Pinpoint the cell where the given text exists, returning its (X, Y) midpoint coordinate. 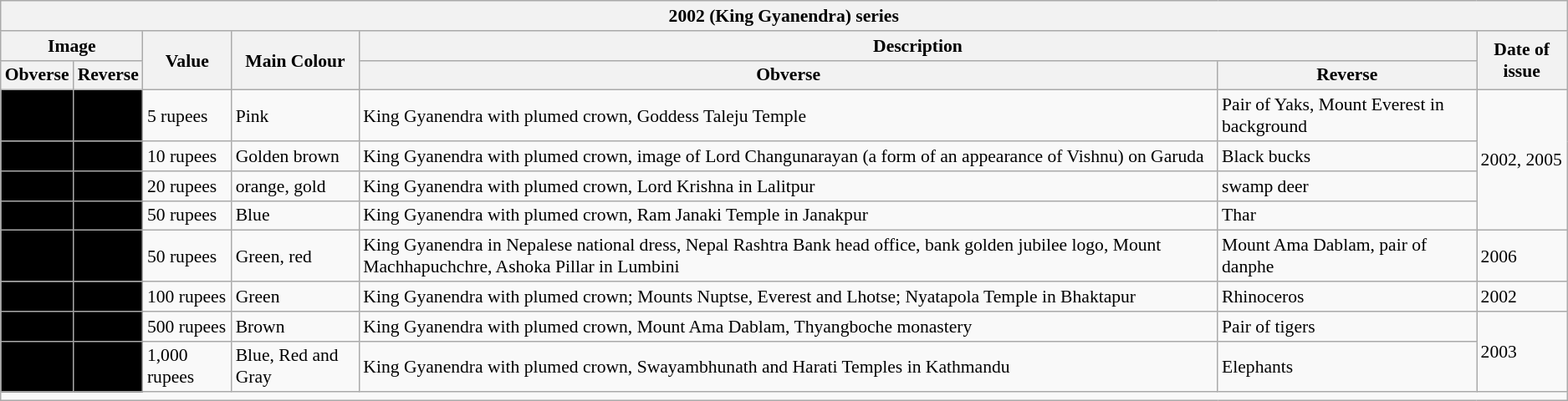
King Gyanendra with plumed crown, Mount Ama Dablam, Thyangboche monastery (788, 327)
Rhinoceros (1347, 297)
2002, 2005 (1522, 160)
King Gyanendra with plumed crown, Goddess Taleju Temple (788, 115)
King Gyanendra with plumed crown, Ram Janaki Temple in Janakpur (788, 216)
2003 (1522, 353)
1,000 rupees (187, 366)
Brown (296, 327)
Date of issue (1522, 60)
Description (917, 46)
Green, red (296, 256)
orange, gold (296, 186)
100 rupees (187, 297)
King Gyanendra with plumed crown, image of Lord Changunarayan (a form of an appearance of Vishnu) on Garuda (788, 156)
Thar (1347, 216)
Green (296, 297)
Blue, Red and Gray (296, 366)
20 rupees (187, 186)
5 rupees (187, 115)
Elephants (1347, 366)
Image (72, 46)
10 rupees (187, 156)
Pair of tigers (1347, 327)
swamp deer (1347, 186)
2002 (1522, 297)
Mount Ama Dablam, pair of danphe (1347, 256)
Value (187, 60)
King Gyanendra with plumed crown, Lord Krishna in Lalitpur (788, 186)
2002 (King Gyanendra) series (784, 16)
Golden brown (296, 156)
Blue (296, 216)
King Gyanendra with plumed crown, Swayambhunath and Harati Temples in Kathmandu (788, 366)
2006 (1522, 256)
Pair of Yaks, Mount Everest in background (1347, 115)
Pink (296, 115)
Black bucks (1347, 156)
King Gyanendra in Nepalese national dress, Nepal Rashtra Bank head office, bank golden jubilee logo, Mount Machhapuchchre, Ashoka Pillar in Lumbini (788, 256)
King Gyanendra with plumed crown; Mounts Nuptse, Everest and Lhotse; Nyatapola Temple in Bhaktapur (788, 297)
500 rupees (187, 327)
Main Colour (296, 60)
